Scan for the cell matching the given text and deliver its [x, y] coordinate at center. 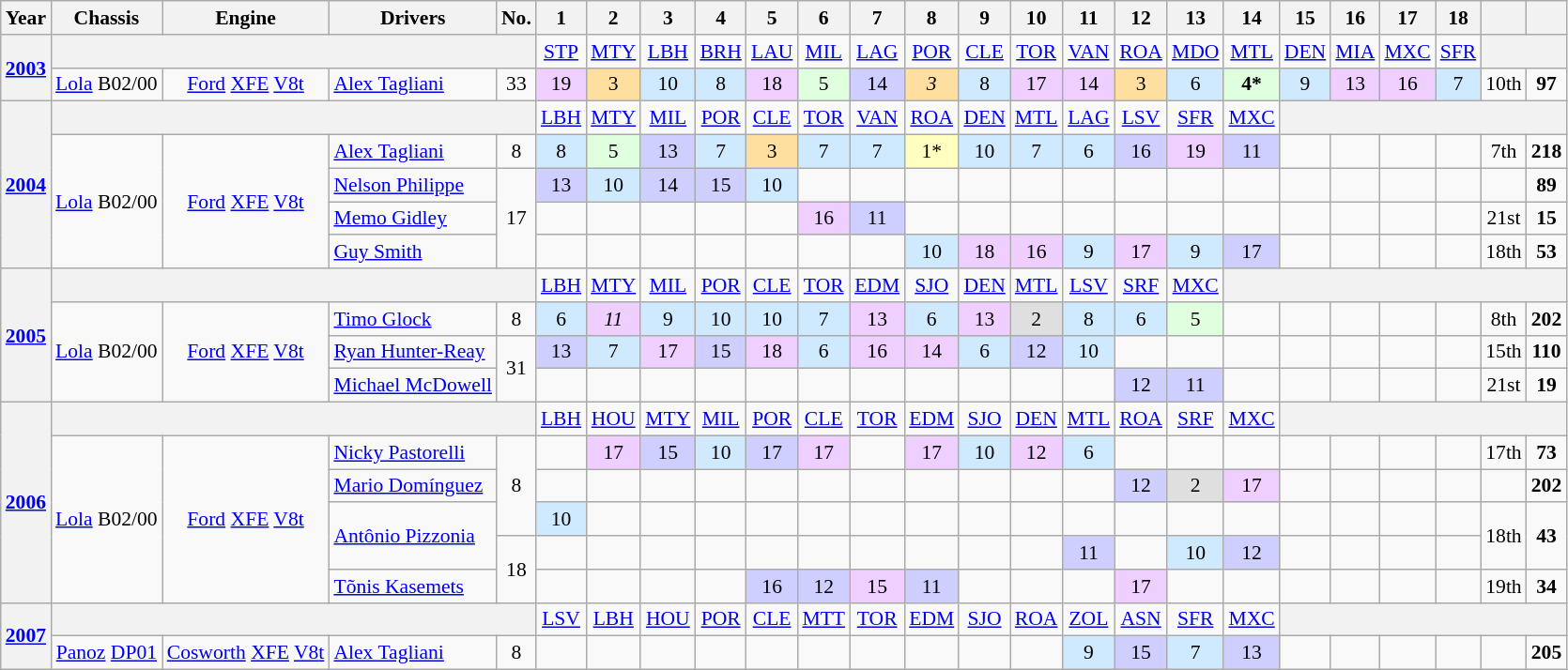
15th [1504, 352]
4 [721, 18]
Cosworth XFE V8t [246, 653]
10th [1504, 84]
MTT [823, 619]
Nicky Pastorelli [413, 452]
STP [561, 52]
ZOL [1089, 619]
17th [1504, 452]
LAU [772, 52]
2006 [26, 503]
Chassis [107, 18]
7th [1504, 152]
ASN [1141, 619]
89 [1547, 185]
34 [1547, 586]
73 [1547, 452]
1 [561, 18]
8th [1504, 319]
Timo Glock [413, 319]
2003 [26, 68]
No. [516, 18]
Panoz DP01 [107, 653]
Michael McDowell [413, 386]
Guy Smith [413, 252]
97 [1547, 84]
31 [516, 368]
33 [516, 84]
Ryan Hunter-Reay [413, 352]
2004 [26, 185]
2007 [26, 636]
Engine [246, 18]
53 [1547, 252]
Year [26, 18]
Nelson Philippe [413, 185]
BRH [721, 52]
110 [1547, 352]
Mario Domínguez [413, 486]
1* [931, 152]
205 [1547, 653]
4* [1251, 84]
MDO [1196, 52]
43 [1547, 537]
2005 [26, 335]
218 [1547, 152]
Memo Gidley [413, 219]
Drivers [413, 18]
19th [1504, 586]
Tõnis Kasemets [413, 586]
Antônio Pizzonia [413, 537]
MIA [1355, 52]
